Detect which cell encompasses the target text, then output its (X, Y) center coordinate. 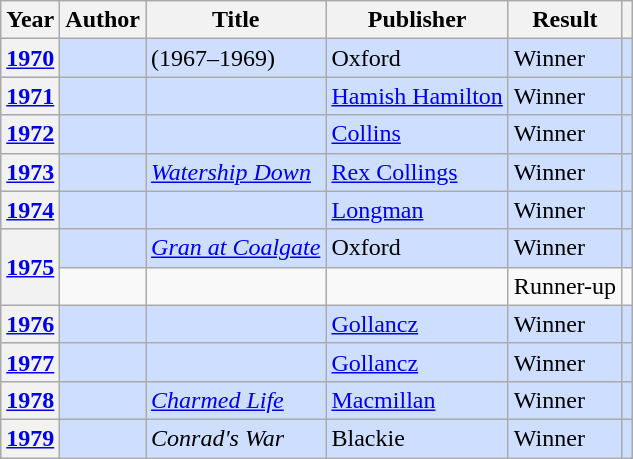
Hamish Hamilton (417, 96)
1975 (30, 267)
Conrad's War (236, 438)
1971 (30, 96)
1970 (30, 58)
Collins (417, 134)
1973 (30, 172)
Macmillan (417, 400)
Gran at Coalgate (236, 248)
1978 (30, 400)
1974 (30, 210)
Year (30, 20)
Watership Down (236, 172)
1976 (30, 324)
1979 (30, 438)
Result (564, 20)
Charmed Life (236, 400)
Title (236, 20)
Runner-up (564, 286)
Longman (417, 210)
Author (103, 20)
Blackie (417, 438)
Publisher (417, 20)
Rex Collings (417, 172)
(1967–1969) (236, 58)
1977 (30, 362)
1972 (30, 134)
